Scan for the cell matching the given text and deliver its (X, Y) coordinate at center. 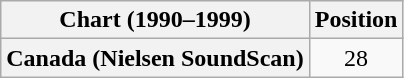
Position (356, 20)
28 (356, 58)
Canada (Nielsen SoundScan) (155, 58)
Chart (1990–1999) (155, 20)
